Return the (X, Y) coordinate for the center point of the cell that contains the specified text.  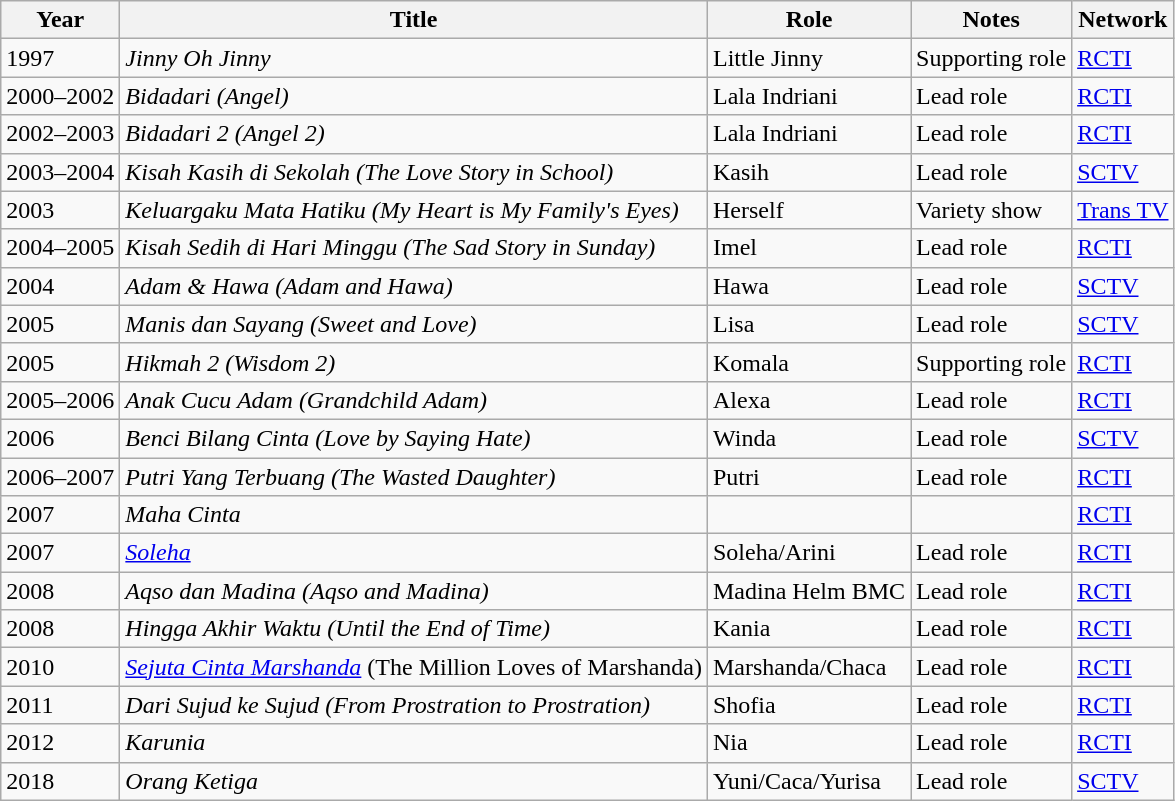
Yuni/Caca/Yurisa (808, 781)
Alexa (808, 400)
Soleha (414, 553)
Bidadari 2 (Angel 2) (414, 134)
Benci Bilang Cinta (Love by Saying Hate) (414, 438)
Anak Cucu Adam (Grandchild Adam) (414, 400)
Variety show (992, 210)
Adam & Hawa (Adam and Hawa) (414, 286)
2002–2003 (60, 134)
Shofia (808, 705)
Marshanda/Chaca (808, 667)
Komala (808, 362)
Herself (808, 210)
Sejuta Cinta Marshanda (The Million Loves of Marshanda) (414, 667)
Jinny Oh Jinny (414, 58)
Kania (808, 629)
Maha Cinta (414, 515)
2006 (60, 438)
2005–2006 (60, 400)
Hawa (808, 286)
Role (808, 20)
1997 (60, 58)
Title (414, 20)
Hingga Akhir Waktu (Until the End of Time) (414, 629)
Imel (808, 248)
Notes (992, 20)
2003 (60, 210)
Trans TV (1123, 210)
2010 (60, 667)
2004 (60, 286)
Madina Helm BMC (808, 591)
Year (60, 20)
Putri (808, 477)
Karunia (414, 743)
2004–2005 (60, 248)
Nia (808, 743)
2011 (60, 705)
2018 (60, 781)
Network (1123, 20)
Putri Yang Terbuang (The Wasted Daughter) (414, 477)
Little Jinny (808, 58)
2006–2007 (60, 477)
Winda (808, 438)
Orang Ketiga (414, 781)
Kisah Kasih di Sekolah (The Love Story in School) (414, 172)
Manis dan Sayang (Sweet and Love) (414, 324)
Kasih (808, 172)
Keluargaku Mata Hatiku (My Heart is My Family's Eyes) (414, 210)
2003–2004 (60, 172)
Hikmah 2 (Wisdom 2) (414, 362)
Lisa (808, 324)
Aqso dan Madina (Aqso and Madina) (414, 591)
Bidadari (Angel) (414, 96)
Soleha/Arini (808, 553)
Kisah Sedih di Hari Minggu (The Sad Story in Sunday) (414, 248)
2012 (60, 743)
2000–2002 (60, 96)
Dari Sujud ke Sujud (From Prostration to Prostration) (414, 705)
